Detect which cell encompasses the target text, then output its [X, Y] center coordinate. 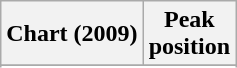
Chart (2009) [72, 34]
Peakposition [189, 34]
